Scan for the cell matching the given text and deliver its [x, y] coordinate at center. 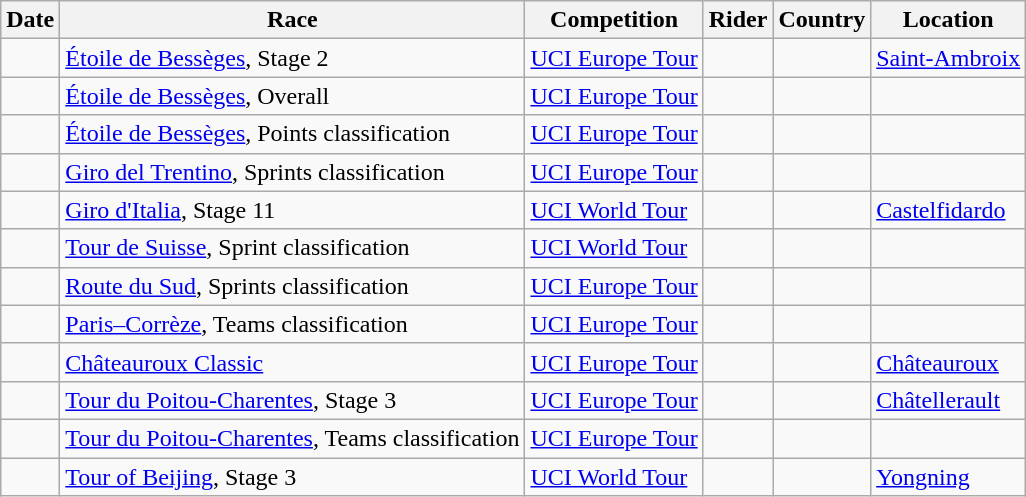
Giro d'Italia, Stage 11 [292, 210]
Tour of Beijing, Stage 3 [292, 477]
Tour du Poitou-Charentes, Stage 3 [292, 400]
Étoile de Bessèges, Overall [292, 96]
Châteauroux [948, 362]
Rider [738, 20]
Tour de Suisse, Sprint classification [292, 248]
Paris–Corrèze, Teams classification [292, 324]
Race [292, 20]
Saint-Ambroix [948, 58]
Competition [614, 20]
Location [948, 20]
Yongning [948, 477]
Châteauroux Classic [292, 362]
Étoile de Bessèges, Points classification [292, 134]
Castelfidardo [948, 210]
Châtellerault [948, 400]
Étoile de Bessèges, Stage 2 [292, 58]
Tour du Poitou-Charentes, Teams classification [292, 438]
Date [30, 20]
Route du Sud, Sprints classification [292, 286]
Country [822, 20]
Giro del Trentino, Sprints classification [292, 172]
